Pinpoint the cell where the given text exists, returning its (x, y) midpoint coordinate. 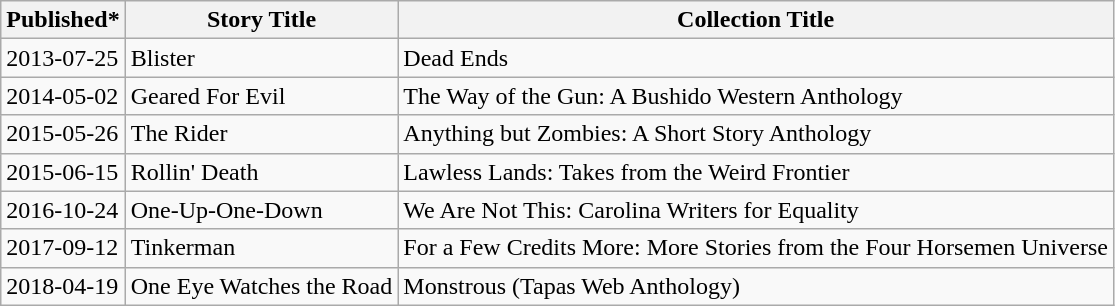
Anything but Zombies: A Short Story Anthology (756, 134)
For a Few Credits More: More Stories from the Four Horsemen Universe (756, 248)
One Eye Watches the Road (262, 286)
2015-05-26 (63, 134)
2016-10-24 (63, 210)
Published* (63, 20)
2013-07-25 (63, 58)
2018-04-19 (63, 286)
Lawless Lands: Takes from the Weird Frontier (756, 172)
Dead Ends (756, 58)
2014-05-02 (63, 96)
We Are Not This: Carolina Writers for Equality (756, 210)
The Rider (262, 134)
Story Title (262, 20)
Collection Title (756, 20)
Geared For Evil (262, 96)
The Way of the Gun: A Bushido Western Anthology (756, 96)
Monstrous (Tapas Web Anthology) (756, 286)
Rollin' Death (262, 172)
Tinkerman (262, 248)
One-Up-One-Down (262, 210)
2017-09-12 (63, 248)
Blister (262, 58)
2015-06-15 (63, 172)
